Extract the [X, Y] coordinate from the center of the cell holding the provided text.  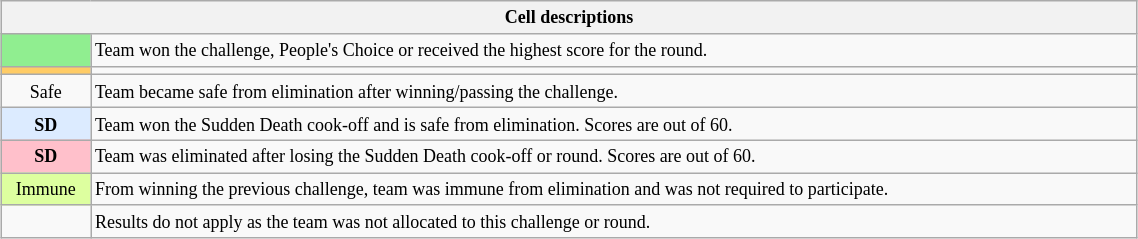
Safe [46, 92]
Cell descriptions [569, 18]
From winning the previous challenge, team was immune from elimination and was not required to participate. [614, 190]
Team was eliminated after losing the Sudden Death cook-off or round. Scores are out of 60. [614, 156]
Immune [46, 190]
Results do not apply as the team was not allocated to this challenge or round. [614, 222]
Team won the challenge, People's Choice or received the highest score for the round. [614, 50]
Team won the Sudden Death cook-off and is safe from elimination. Scores are out of 60. [614, 124]
Team became safe from elimination after winning/passing the challenge. [614, 92]
